Return [X, Y] of the center of cell containing provided text 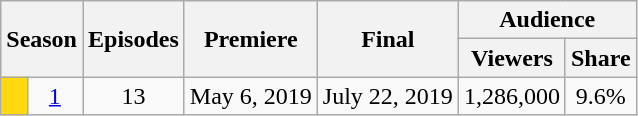
May 6, 2019 [250, 96]
Season [42, 39]
9.6% [600, 96]
July 22, 2019 [388, 96]
1 [54, 96]
1,286,000 [512, 96]
Episodes [133, 39]
Final [388, 39]
Share [600, 58]
13 [133, 96]
Premiere [250, 39]
Audience [547, 20]
Viewers [512, 58]
